Determine the (X, Y) coordinate at the center of the cell enclosing the given text.  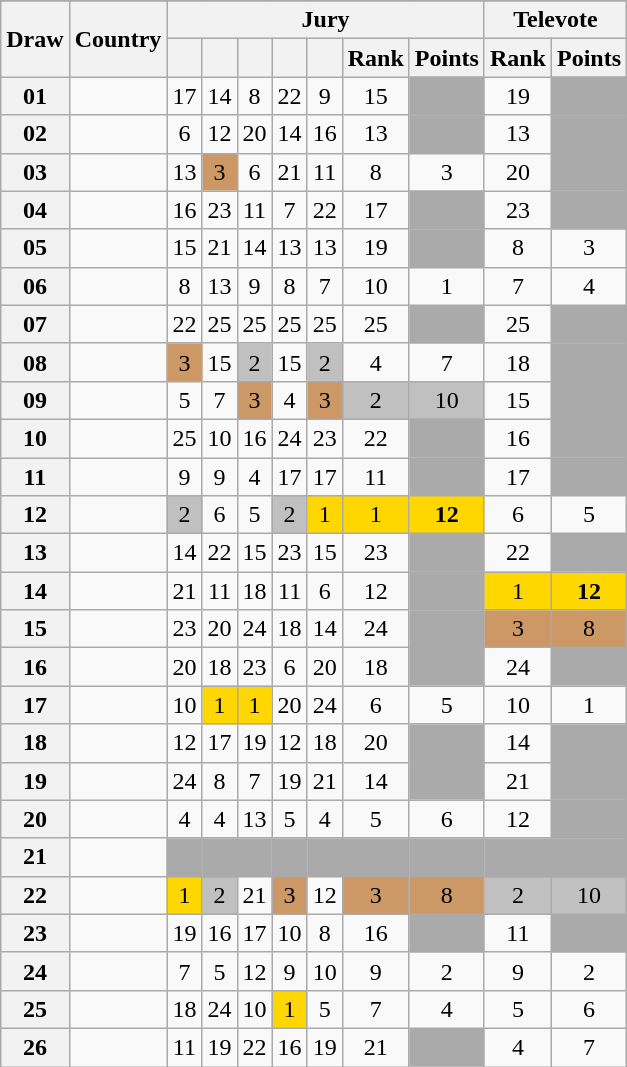
Country (118, 39)
26 (35, 1047)
06 (35, 286)
08 (35, 362)
07 (35, 324)
Draw (35, 39)
09 (35, 400)
Jury (326, 20)
02 (35, 134)
05 (35, 248)
04 (35, 210)
03 (35, 172)
Televote (555, 20)
01 (35, 96)
